Extract the [X, Y] coordinate from the center of the cell holding the provided text.  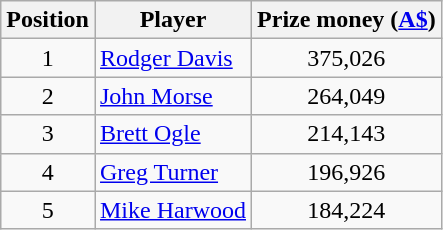
214,143 [347, 134]
Brett Ogle [172, 134]
Greg Turner [172, 172]
John Morse [172, 96]
5 [48, 210]
3 [48, 134]
2 [48, 96]
184,224 [347, 210]
264,049 [347, 96]
1 [48, 58]
Player [172, 20]
196,926 [347, 172]
Rodger Davis [172, 58]
Prize money (A$) [347, 20]
Position [48, 20]
4 [48, 172]
375,026 [347, 58]
Mike Harwood [172, 210]
